From the cell containing the given text, extract its center point as (X, Y) coordinate. 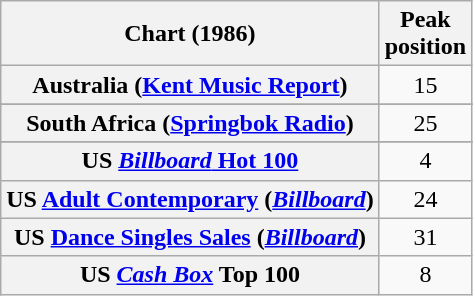
Australia (Kent Music Report) (190, 85)
Peakposition (425, 34)
US Cash Box Top 100 (190, 275)
15 (425, 85)
US Adult Contemporary (Billboard) (190, 199)
South Africa (Springbok Radio) (190, 123)
24 (425, 199)
4 (425, 161)
Chart (1986) (190, 34)
US Dance Singles Sales (Billboard) (190, 237)
US Billboard Hot 100 (190, 161)
8 (425, 275)
31 (425, 237)
25 (425, 123)
